Provide the [X, Y] coordinate of the cell's center where the given text is located.  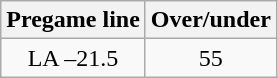
55 [210, 58]
LA –21.5 [74, 58]
Over/under [210, 20]
Pregame line [74, 20]
